Scan for the cell matching the given text and deliver its (X, Y) coordinate at center. 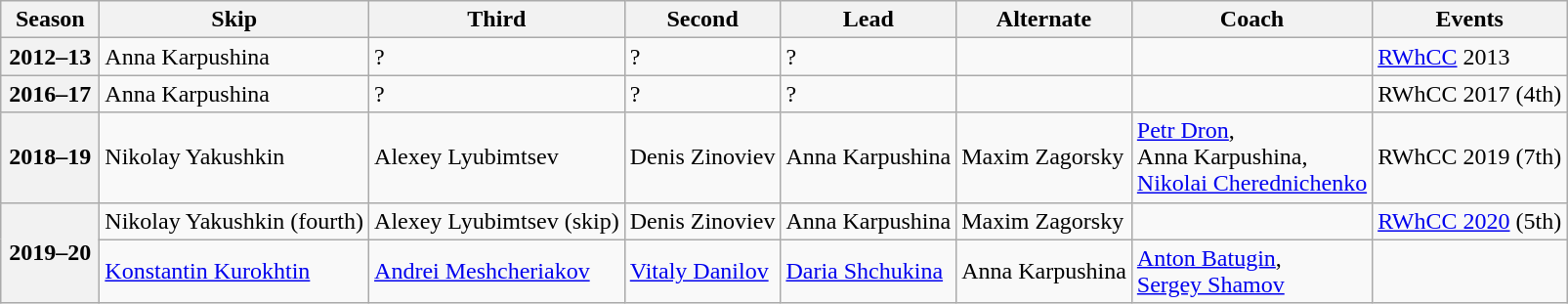
Petr Dron,Anna Karpushina,Nikolai Cherednichenko (1251, 157)
RWhCC 2020 (5th) (1469, 221)
RWhCC 2019 (7th) (1469, 157)
Skip (234, 20)
RWhCC 2017 (4th) (1469, 94)
Third (497, 20)
Anton Batugin,Sergey Shamov (1251, 272)
RWhCC 2013 (1469, 57)
2016–17 (51, 94)
Daria Shchukina (869, 272)
Second (702, 20)
Alexey Lyubimtsev (497, 157)
2012–13 (51, 57)
Nikolay Yakushkin (234, 157)
Vitaly Danilov (702, 272)
2019–20 (51, 252)
Andrei Meshcheriakov (497, 272)
2018–19 (51, 157)
Nikolay Yakushkin (fourth) (234, 221)
Alexey Lyubimtsev (skip) (497, 221)
Coach (1251, 20)
Events (1469, 20)
Konstantin Kurokhtin (234, 272)
Lead (869, 20)
Season (51, 20)
Alternate (1044, 20)
